Identify which cell holds the provided text, then report its (x, y) central coordinate. 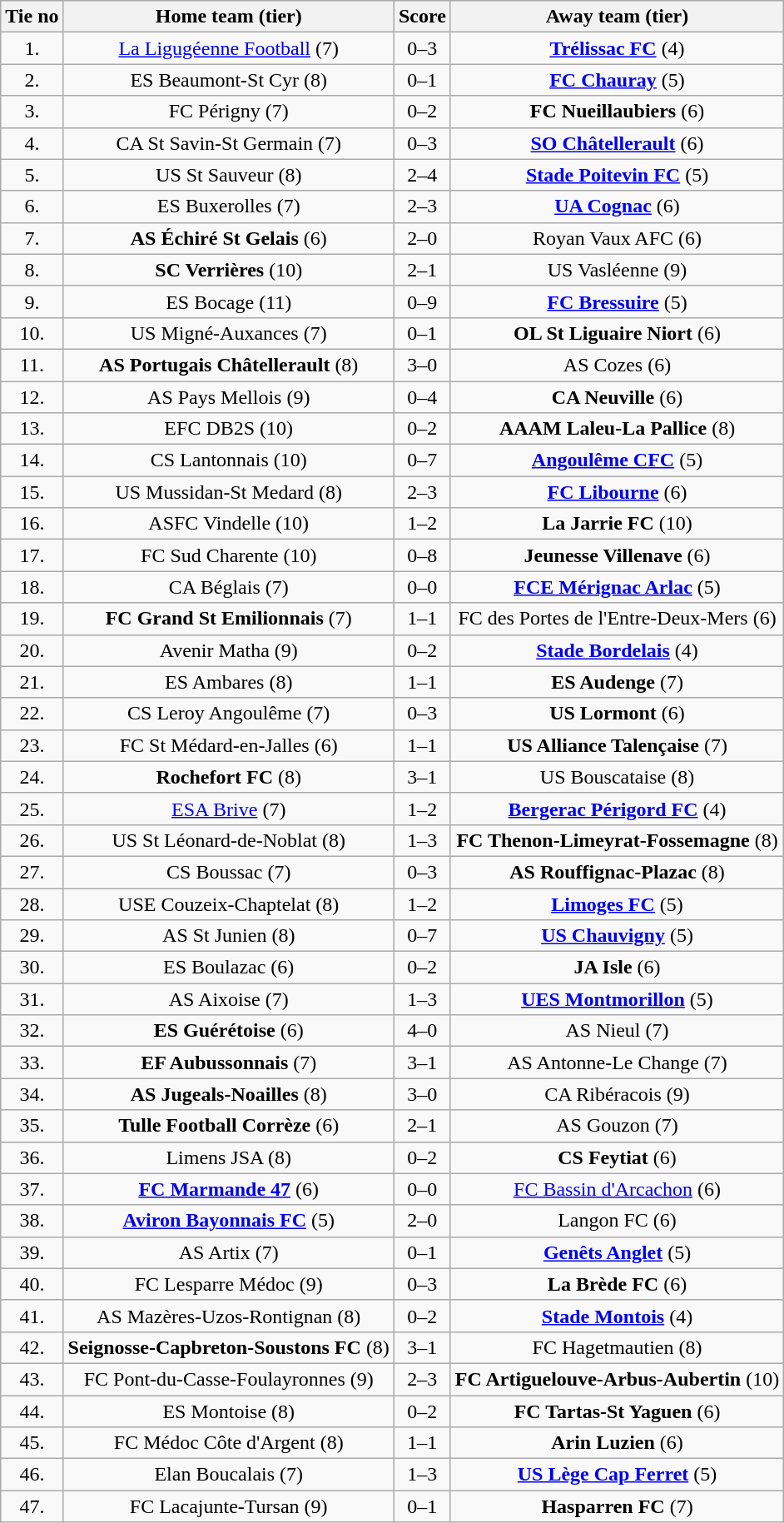
0–9 (422, 301)
US Migné-Auxances (7) (228, 333)
FC Grand St Emilionnais (7) (228, 619)
38. (32, 1221)
FC Marmande 47 (6) (228, 1189)
Stade Bordelais (4) (617, 650)
AS St Junien (8) (228, 936)
CS Feytiat (6) (617, 1157)
CA Béglais (7) (228, 587)
2–4 (422, 175)
Limoges FC (5) (617, 903)
La Jarrie FC (10) (617, 524)
ES Guérétoise (6) (228, 1031)
CS Boussac (7) (228, 872)
Genêts Anglet (5) (617, 1252)
FC Médoc Côte d'Argent (8) (228, 1443)
AS Antonne-Le Change (7) (617, 1063)
AS Cozes (6) (617, 365)
14. (32, 460)
FC Thenon-Limeyrat-Fossemagne (8) (617, 840)
Arin Luzien (6) (617, 1443)
34. (32, 1094)
EFC DB2S (10) (228, 429)
15. (32, 492)
Langon FC (6) (617, 1221)
FC St Médard-en-Jalles (6) (228, 745)
AS Échiré St Gelais (6) (228, 238)
US Chauvigny (5) (617, 936)
ESA Brive (7) (228, 809)
Tie no (32, 17)
39. (32, 1252)
36. (32, 1157)
AS Nieul (7) (617, 1031)
32. (32, 1031)
La Brède FC (6) (617, 1284)
2. (32, 80)
13. (32, 429)
FCE Mérignac Arlac (5) (617, 587)
FC des Portes de l'Entre-Deux-Mers (6) (617, 619)
3. (32, 112)
22. (32, 714)
26. (32, 840)
42. (32, 1347)
La Ligugéenne Football (7) (228, 48)
AS Mazères-Uzos-Rontignan (8) (228, 1316)
30. (32, 968)
20. (32, 650)
ES Buxerolles (7) (228, 207)
US St Léonard-de-Noblat (8) (228, 840)
ES Montoise (8) (228, 1411)
Trélissac FC (4) (617, 48)
Tulle Football Corrèze (6) (228, 1126)
21. (32, 682)
UA Cognac (6) (617, 207)
USE Couzeix-Chaptelat (8) (228, 903)
FC Pont-du-Casse-Foulayronnes (9) (228, 1379)
ES Audenge (7) (617, 682)
Stade Montois (4) (617, 1316)
ES Boulazac (6) (228, 968)
FC Libourne (6) (617, 492)
FC Artiguelouve-Arbus-Aubertin (10) (617, 1379)
17. (32, 555)
FC Périgny (7) (228, 112)
CS Lantonnais (10) (228, 460)
CA Ribéracois (9) (617, 1094)
18. (32, 587)
US Vasléenne (9) (617, 270)
FC Lesparre Médoc (9) (228, 1284)
Hasparren FC (7) (617, 1506)
JA Isle (6) (617, 968)
Seignosse-Capbreton-Soustons FC (8) (228, 1347)
US Lège Cap Ferret (5) (617, 1475)
CA Neuville (6) (617, 397)
24. (32, 777)
FC Lacajunte-Tursan (9) (228, 1506)
28. (32, 903)
US St Sauveur (8) (228, 175)
4–0 (422, 1031)
33. (32, 1063)
Angoulême CFC (5) (617, 460)
ASFC Vindelle (10) (228, 524)
6. (32, 207)
Away team (tier) (617, 17)
AS Portugais Châtellerault (8) (228, 365)
Stade Poitevin FC (5) (617, 175)
Rochefort FC (8) (228, 777)
Aviron Bayonnais FC (5) (228, 1221)
US Bouscataise (8) (617, 777)
CS Leroy Angoulême (7) (228, 714)
FC Sud Charente (10) (228, 555)
Avenir Matha (9) (228, 650)
8. (32, 270)
Limens JSA (8) (228, 1157)
AS Aixoise (7) (228, 999)
AS Gouzon (7) (617, 1126)
40. (32, 1284)
Royan Vaux AFC (6) (617, 238)
OL St Liguaire Niort (6) (617, 333)
UES Montmorillon (5) (617, 999)
16. (32, 524)
Elan Boucalais (7) (228, 1475)
FC Bressuire (5) (617, 301)
41. (32, 1316)
CA St Savin-St Germain (7) (228, 143)
46. (32, 1475)
Home team (tier) (228, 17)
ES Bocage (11) (228, 301)
FC Bassin d'Arcachon (6) (617, 1189)
FC Chauray (5) (617, 80)
EF Aubussonnais (7) (228, 1063)
27. (32, 872)
31. (32, 999)
US Lormont (6) (617, 714)
1. (32, 48)
7. (32, 238)
12. (32, 397)
Score (422, 17)
AS Artix (7) (228, 1252)
Bergerac Périgord FC (4) (617, 809)
29. (32, 936)
9. (32, 301)
5. (32, 175)
0–4 (422, 397)
US Mussidan-St Medard (8) (228, 492)
AS Rouffignac-Plazac (8) (617, 872)
US Alliance Talençaise (7) (617, 745)
FC Tartas-St Yaguen (6) (617, 1411)
AS Pays Mellois (9) (228, 397)
45. (32, 1443)
Jeunesse Villenave (6) (617, 555)
25. (32, 809)
35. (32, 1126)
ES Beaumont-St Cyr (8) (228, 80)
11. (32, 365)
43. (32, 1379)
4. (32, 143)
44. (32, 1411)
SC Verrières (10) (228, 270)
FC Hagetmautien (8) (617, 1347)
ES Ambares (8) (228, 682)
10. (32, 333)
SO Châtellerault (6) (617, 143)
19. (32, 619)
FC Nueillaubiers (6) (617, 112)
AS Jugeals-Noailles (8) (228, 1094)
0–8 (422, 555)
23. (32, 745)
37. (32, 1189)
47. (32, 1506)
AAAM Laleu-La Pallice (8) (617, 429)
